Locate the cell with the specified text and output its (x, y) center coordinate. 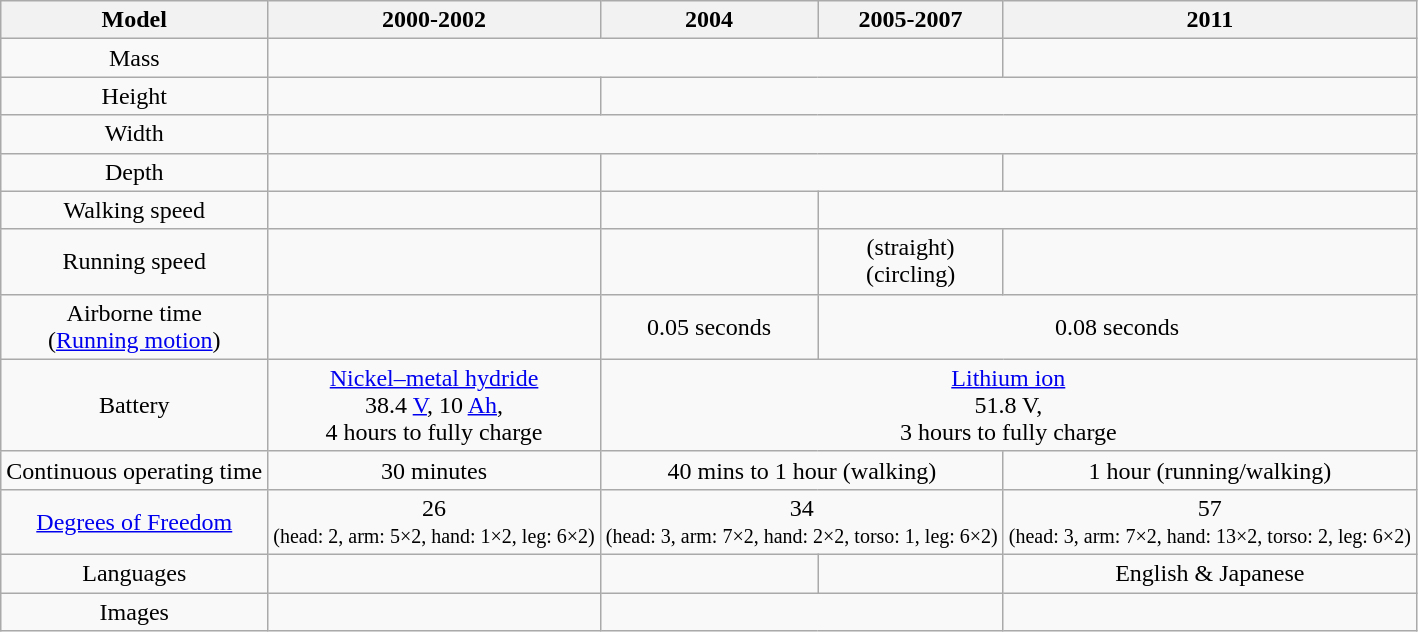
0.08 seconds (1117, 326)
Lithium ion 51.8 V, 3 hours to fully charge (1008, 405)
Degrees of Freedom (134, 522)
34(head: 3, arm: 7×2, hand: 2×2, torso: 1, leg: 6×2) (802, 522)
2011 (1210, 20)
0.05 seconds (709, 326)
57(head: 3, arm: 7×2, hand: 13×2, torso: 2, leg: 6×2) (1210, 522)
2005-2007 (910, 20)
Depth (134, 172)
Continuous operating time (134, 470)
Mass (134, 58)
Walking speed (134, 210)
Airborne time(Running motion) (134, 326)
Running speed (134, 262)
Battery (134, 405)
40 mins to 1 hour (walking) (802, 470)
2004 (709, 20)
2000-2002 (434, 20)
Model (134, 20)
Languages (134, 573)
Images (134, 611)
Width (134, 134)
(straight) (circling) (910, 262)
30 minutes (434, 470)
1 hour (running/walking) (1210, 470)
26(head: 2, arm: 5×2, hand: 1×2, leg: 6×2) (434, 522)
Nickel–metal hydride 38.4 V, 10 Ah, 4 hours to fully charge (434, 405)
Height (134, 96)
English & Japanese (1210, 573)
